Identify which cell holds the provided text, then report its [X, Y] central coordinate. 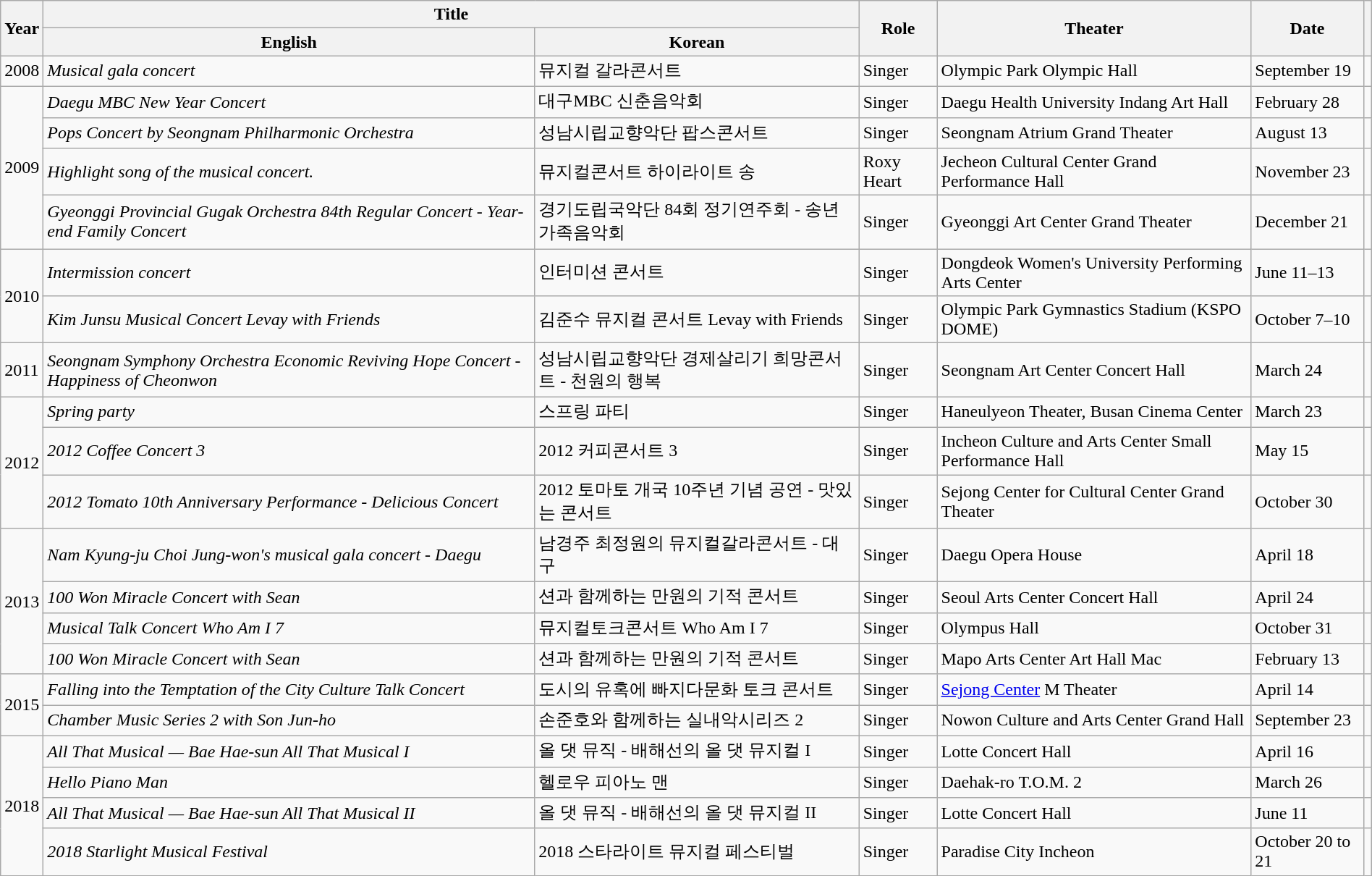
Olympic Park Olympic Hall [1094, 71]
2012 커피콘서트 3 [697, 450]
2010 [22, 296]
Sejong Center M Theater [1094, 689]
Hello Piano Man [289, 782]
Seongnam Art Center Concert Hall [1094, 370]
April 16 [1307, 751]
September 19 [1307, 71]
May 15 [1307, 450]
Role [898, 28]
Nowon Culture and Arts Center Grand Hall [1094, 721]
June 11–13 [1307, 272]
All That Musical — Bae Hae-sun All That Musical I [289, 751]
2015 [22, 705]
Gyeonggi Provincial Gugak Orchestra 84th Regular Concert - Year-end Family Concert [289, 222]
뮤지컬 갈라콘서트 [697, 71]
Theater [1094, 28]
April 24 [1307, 598]
2012 Tomato 10th Anniversary Performance - Delicious Concert [289, 502]
October 30 [1307, 502]
Seongnam Atrium Grand Theater [1094, 133]
헬로우 피아노 맨 [697, 782]
Nam Kyung-ju Choi Jung-won's musical gala concert - Daegu [289, 555]
Kim Junsu Musical Concert Levay with Friends [289, 320]
Seoul Arts Center Concert Hall [1094, 598]
June 11 [1307, 814]
Roxy Heart [898, 172]
December 21 [1307, 222]
November 23 [1307, 172]
뮤지컬콘서트 하이라이트 송 [697, 172]
Dongdeok Women's University Performing Arts Center [1094, 272]
March 23 [1307, 413]
올 댓 뮤직 - 배해선의 올 댓 뮤지컬 I [697, 751]
2012 토마토 개국 10주년 기념 공연 - 맛있는 콘서트 [697, 502]
April 14 [1307, 689]
All That Musical — Bae Hae-sun All That Musical II [289, 814]
October 7–10 [1307, 320]
뮤지컬토크콘서트 Who Am I 7 [697, 628]
Olympus Hall [1094, 628]
Seongnam Symphony Orchestra Economic Reviving Hope Concert - Happiness of Cheonwon [289, 370]
February 28 [1307, 101]
Spring party [289, 413]
Daegu MBC New Year Concert [289, 101]
September 23 [1307, 721]
2018 [22, 805]
스프링 파티 [697, 413]
올 댓 뮤직 - 배해선의 올 댓 뮤지컬 II [697, 814]
2008 [22, 71]
Daehak-ro T.O.M. 2 [1094, 782]
손준호와 함께하는 실내악시리즈 2 [697, 721]
성남시립교향악단 경제살리기 희망콘서트 - 천원의 행복 [697, 370]
Pops Concert by Seongnam Philharmonic Orchestra [289, 133]
Sejong Center for Cultural Center Grand Theater [1094, 502]
February 13 [1307, 659]
경기도립국악단 84회 정기연주회 - 송년가족음악회 [697, 222]
Paradise City Incheon [1094, 851]
Incheon Culture and Arts Center Small Performance Hall [1094, 450]
Musical gala concert [289, 71]
Jecheon Cultural Center Grand Performance Hall [1094, 172]
Olympic Park Gymnastics Stadium (KSPO DOME) [1094, 320]
김준수 뮤지컬 콘서트 Levay with Friends [697, 320]
English [289, 42]
Year [22, 28]
October 20 to 21 [1307, 851]
Title [452, 14]
Haneulyeon Theater, Busan Cinema Center [1094, 413]
Falling into the Temptation of the City Culture Talk Concert [289, 689]
2012 Coffee Concert 3 [289, 450]
2013 [22, 602]
April 18 [1307, 555]
대구MBC 신춘음악회 [697, 101]
Highlight song of the musical concert. [289, 172]
Intermission concert [289, 272]
2011 [22, 370]
남경주 최정원의 뮤지컬갈라콘서트 - 대구 [697, 555]
Gyeonggi Art Center Grand Theater [1094, 222]
Date [1307, 28]
2012 [22, 463]
March 24 [1307, 370]
August 13 [1307, 133]
Musical Talk Concert Who Am I 7 [289, 628]
Mapo Arts Center Art Hall Mac [1094, 659]
October 31 [1307, 628]
도시의 유혹에 빠지다문화 토크 콘서트 [697, 689]
성남시립교향악단 팝스콘서트 [697, 133]
March 26 [1307, 782]
2018 스타라이트 뮤지컬 페스티벌 [697, 851]
Korean [697, 42]
2018 Starlight Musical Festival [289, 851]
인터미션 콘서트 [697, 272]
Chamber Music Series 2 with Son Jun-ho [289, 721]
Daegu Opera House [1094, 555]
Daegu Health University Indang Art Hall [1094, 101]
2009 [22, 167]
